Search for the cell housing the specified text and yield its (X, Y) center coordinate. 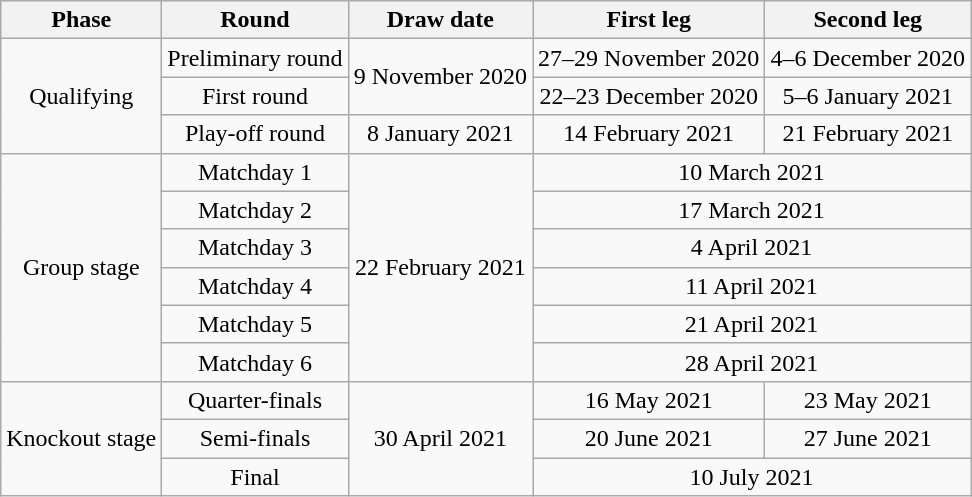
23 May 2021 (868, 400)
Final (255, 477)
Matchday 2 (255, 210)
22 February 2021 (440, 267)
9 November 2020 (440, 77)
20 June 2021 (649, 438)
Matchday 3 (255, 248)
4–6 December 2020 (868, 58)
Group stage (82, 267)
Second leg (868, 20)
28 April 2021 (752, 362)
Draw date (440, 20)
Knockout stage (82, 438)
30 April 2021 (440, 438)
Preliminary round (255, 58)
10 March 2021 (752, 172)
First round (255, 96)
17 March 2021 (752, 210)
First leg (649, 20)
22–23 December 2020 (649, 96)
4 April 2021 (752, 248)
27 June 2021 (868, 438)
Matchday 6 (255, 362)
10 July 2021 (752, 477)
Qualifying (82, 96)
Matchday 4 (255, 286)
8 January 2021 (440, 134)
14 February 2021 (649, 134)
Semi-finals (255, 438)
Quarter-finals (255, 400)
11 April 2021 (752, 286)
Play-off round (255, 134)
21 February 2021 (868, 134)
16 May 2021 (649, 400)
Phase (82, 20)
21 April 2021 (752, 324)
Round (255, 20)
Matchday 1 (255, 172)
Matchday 5 (255, 324)
27–29 November 2020 (649, 58)
5–6 January 2021 (868, 96)
